Output the [X, Y] coordinate of the center of the cell containing the given text.  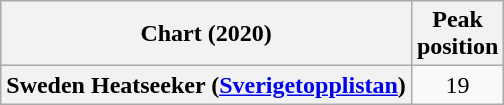
Chart (2020) [206, 34]
Peakposition [457, 34]
Sweden Heatseeker (Sverigetopplistan) [206, 85]
19 [457, 85]
